From the cell containing the given text, extract its center point as (x, y) coordinate. 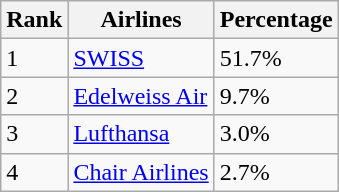
Percentage (276, 20)
3 (34, 134)
3.0% (276, 134)
4 (34, 172)
SWISS (141, 58)
Lufthansa (141, 134)
1 (34, 58)
9.7% (276, 96)
51.7% (276, 58)
2 (34, 96)
Rank (34, 20)
Airlines (141, 20)
Edelweiss Air (141, 96)
2.7% (276, 172)
Chair Airlines (141, 172)
